Scan for the cell matching the given text and deliver its [X, Y] coordinate at center. 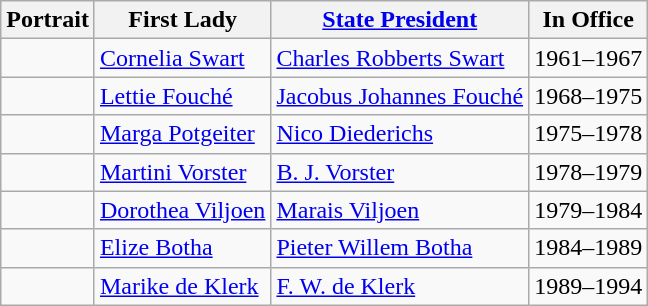
Cornelia Swart [182, 58]
Martini Vorster [182, 172]
Marike de Klerk [182, 286]
In Office [588, 20]
Charles Robberts Swart [400, 58]
1979–1984 [588, 210]
Portrait [48, 20]
B. J. Vorster [400, 172]
1989–1994 [588, 286]
Dorothea Viljoen [182, 210]
Marga Potgeiter [182, 134]
First Lady [182, 20]
Lettie Fouché [182, 96]
1961–1967 [588, 58]
State President [400, 20]
F. W. de Klerk [400, 286]
Marais Viljoen [400, 210]
Pieter Willem Botha [400, 248]
1975–1978 [588, 134]
Jacobus Johannes Fouché [400, 96]
1968–1975 [588, 96]
1978–1979 [588, 172]
Nico Diederichs [400, 134]
Elize Botha [182, 248]
1984–1989 [588, 248]
